Search for the cell housing the specified text and yield its (x, y) center coordinate. 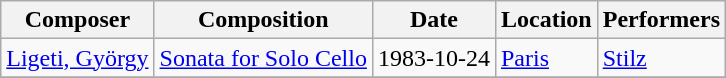
Performers (661, 20)
Paris (546, 58)
Location (546, 20)
1983-10-24 (434, 58)
Sonata for Solo Cello (263, 58)
Ligeti, György (78, 58)
Composition (263, 20)
Date (434, 20)
Composer (78, 20)
Stilz (661, 58)
